Determine the (x, y) coordinate at the center of the cell enclosing the given text.  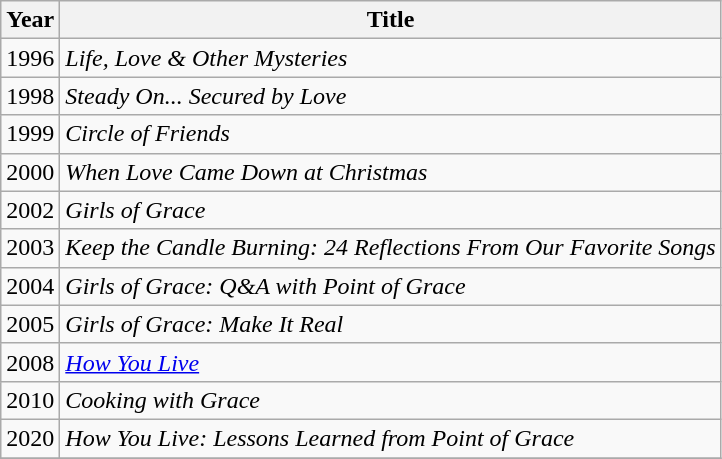
Girls of Grace (390, 210)
Life, Love & Other Mysteries (390, 58)
Girls of Grace: Make It Real (390, 324)
2005 (30, 324)
Keep the Candle Burning: 24 Reflections From Our Favorite Songs (390, 248)
Title (390, 20)
1996 (30, 58)
Circle of Friends (390, 134)
1998 (30, 96)
How You Live (390, 362)
2008 (30, 362)
2000 (30, 172)
2004 (30, 286)
How You Live: Lessons Learned from Point of Grace (390, 438)
When Love Came Down at Christmas (390, 172)
2002 (30, 210)
Cooking with Grace (390, 400)
1999 (30, 134)
2010 (30, 400)
2003 (30, 248)
Steady On... Secured by Love (390, 96)
2020 (30, 438)
Year (30, 20)
Girls of Grace: Q&A with Point of Grace (390, 286)
